Determine the [x, y] coordinate at the center of the cell enclosing the given text.  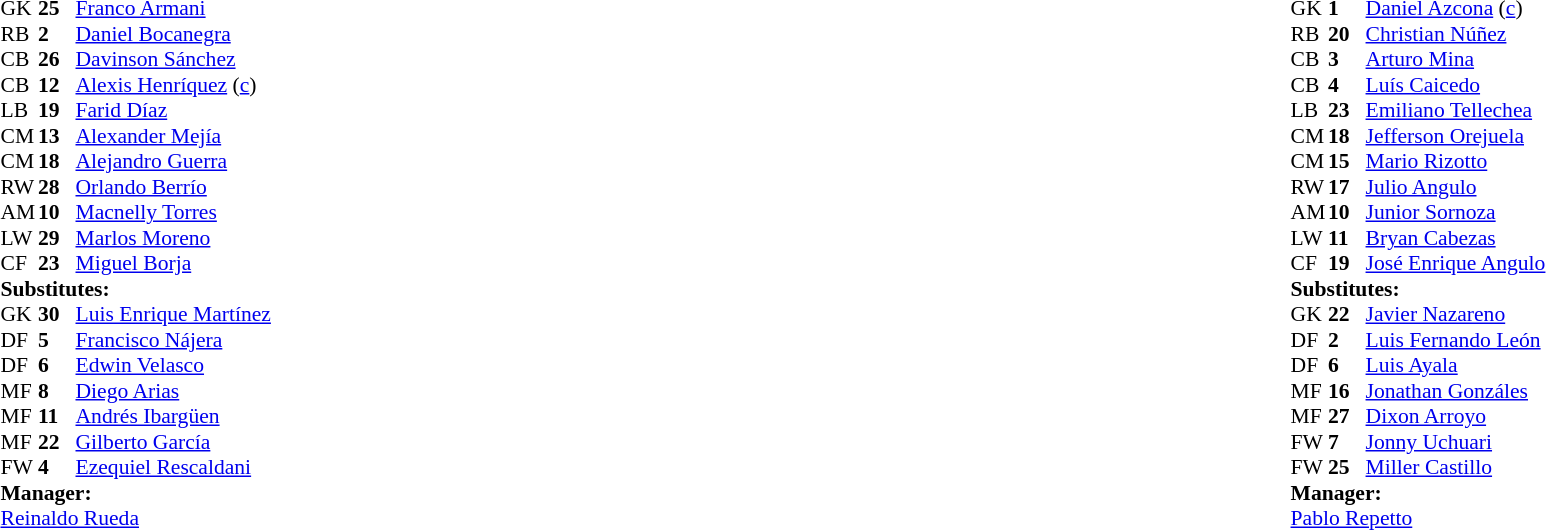
27 [1347, 417]
Luis Fernando León [1456, 340]
Edwin Velasco [174, 365]
Macnelly Torres [174, 213]
3 [1347, 59]
15 [1347, 161]
Miguel Borja [174, 263]
Arturo Mina [1456, 59]
5 [57, 340]
Javier Nazareno [1456, 315]
Diego Arias [174, 391]
Miller Castillo [1456, 467]
12 [57, 85]
16 [1347, 391]
13 [57, 136]
Junior Sornoza [1456, 213]
Emiliano Tellechea [1456, 111]
Gilberto García [174, 442]
Marlos Moreno [174, 238]
Jonathan Gonzáles [1456, 391]
20 [1347, 34]
Daniel Bocanegra [174, 34]
Davinson Sánchez [174, 59]
Andrés Ibargüen [174, 417]
Farid Díaz [174, 111]
Luis Enrique Martínez [174, 315]
Alexis Henríquez (c) [174, 85]
26 [57, 59]
Mario Rizotto [1456, 161]
29 [57, 238]
30 [57, 315]
Jefferson Orejuela [1456, 136]
José Enrique Angulo [1456, 263]
Orlando Berrío [174, 187]
Dixon Arroyo [1456, 417]
Ezequiel Rescaldani [174, 467]
Christian Núñez [1456, 34]
28 [57, 187]
Jonny Uchuari [1456, 442]
7 [1347, 442]
Francisco Nájera [174, 340]
Julio Angulo [1456, 187]
8 [57, 391]
Alexander Mejía [174, 136]
17 [1347, 187]
Luis Ayala [1456, 365]
25 [1347, 467]
Alejandro Guerra [174, 161]
Bryan Cabezas [1456, 238]
Luís Caicedo [1456, 85]
